Find where the given text appears and provide that cell's center as [x, y] coordinate. 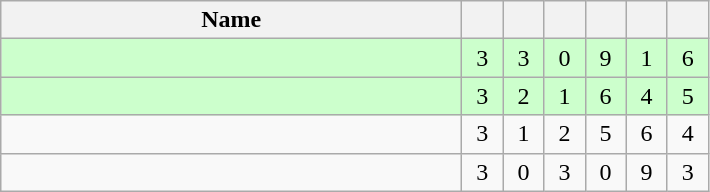
Name [232, 20]
